Scan for the cell matching the given text and deliver its (x, y) coordinate at center. 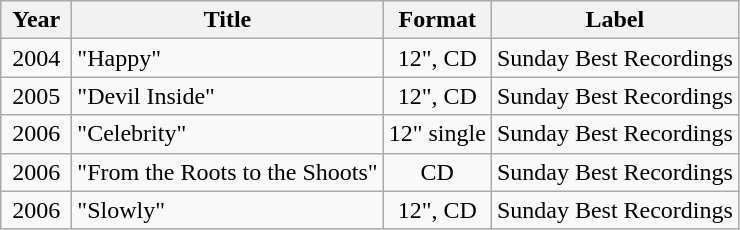
2004 (36, 58)
"Devil Inside" (228, 96)
Year (36, 20)
"Celebrity" (228, 134)
2005 (36, 96)
Label (614, 20)
"Happy" (228, 58)
12" single (437, 134)
CD (437, 172)
"From the Roots to the Shoots" (228, 172)
Title (228, 20)
Format (437, 20)
"Slowly" (228, 210)
